Return (x, y) of the center of cell containing provided text 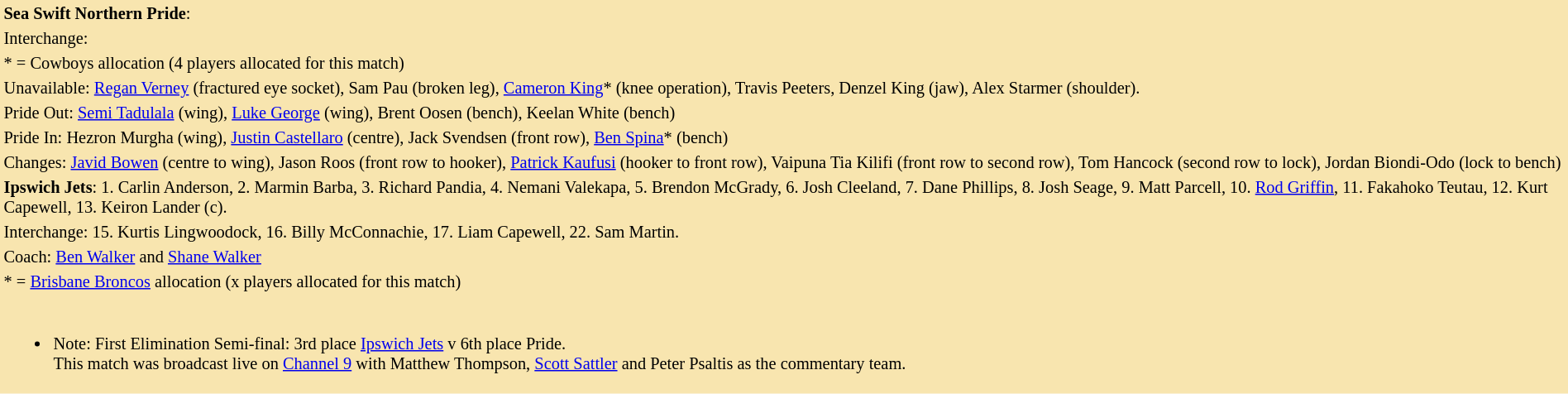
Interchange: 15. Kurtis Lingwoodock, 16. Billy McConnachie, 17. Liam Capewell, 22. Sam Martin. (784, 232)
Pride Out: Semi Tadulala (wing), Luke George (wing), Brent Oosen (bench), Keelan White (bench) (784, 113)
Sea Swift Northern Pride: (784, 13)
* = Cowboys allocation (4 players allocated for this match) (784, 63)
* = Brisbane Broncos allocation (x players allocated for this match) (784, 281)
Pride In: Hezron Murgha (wing), Justin Castellaro (centre), Jack Svendsen (front row), Ben Spina* (bench) (784, 137)
Coach: Ben Walker and Shane Walker (784, 257)
Interchange: (784, 38)
